Extract the [x, y] coordinate from the center of the cell holding the provided text.  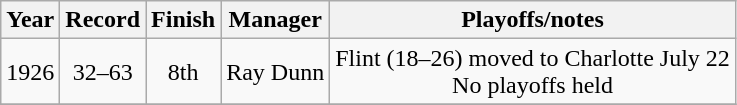
32–63 [103, 72]
Year [30, 20]
8th [184, 72]
Manager [276, 20]
Flint (18–26) moved to Charlotte July 22No playoffs held [533, 72]
Ray Dunn [276, 72]
Record [103, 20]
1926 [30, 72]
Finish [184, 20]
Playoffs/notes [533, 20]
